Return (X, Y) of the center of cell containing provided text 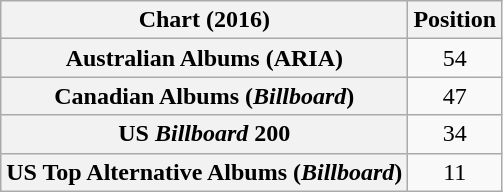
US Billboard 200 (204, 134)
US Top Alternative Albums (Billboard) (204, 172)
47 (455, 96)
11 (455, 172)
34 (455, 134)
Position (455, 20)
54 (455, 58)
Australian Albums (ARIA) (204, 58)
Chart (2016) (204, 20)
Canadian Albums (Billboard) (204, 96)
